Search for the cell housing the specified text and yield its [X, Y] center coordinate. 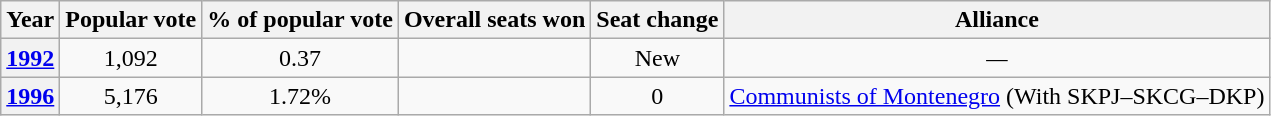
0.37 [300, 58]
Overall seats won [494, 20]
1.72% [300, 96]
1996 [30, 96]
% of popular vote [300, 20]
Alliance [997, 20]
New [658, 58]
5,176 [131, 96]
Year [30, 20]
Popular vote [131, 20]
0 [658, 96]
— [997, 58]
1,092 [131, 58]
Communists of Montenegro (With SKPJ–SKCG–DKP) [997, 96]
1992 [30, 58]
Seat change [658, 20]
